Determine the (x, y) coordinate at the center of the cell enclosing the given text.  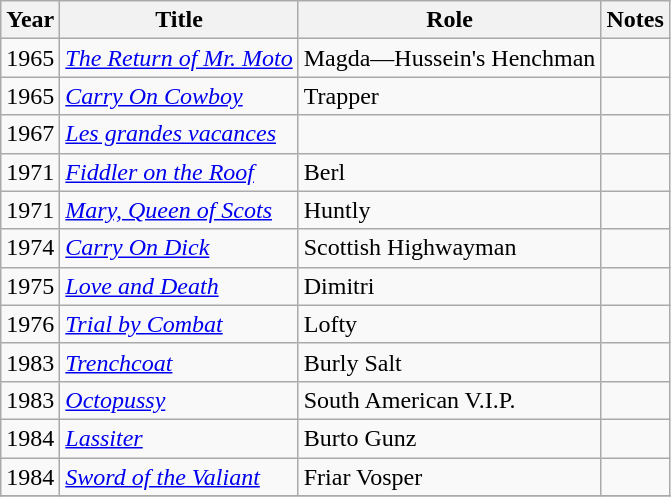
Title (179, 20)
Trial by Combat (179, 324)
South American V.I.P. (450, 400)
Trenchcoat (179, 362)
Carry On Cowboy (179, 96)
The Return of Mr. Moto (179, 58)
Year (30, 20)
Sword of the Valiant (179, 477)
Octopussy (179, 400)
1974 (30, 248)
1976 (30, 324)
Friar Vosper (450, 477)
Trapper (450, 96)
1975 (30, 286)
Huntly (450, 210)
Role (450, 20)
Lofty (450, 324)
Berl (450, 172)
Mary, Queen of Scots (179, 210)
Magda—Hussein's Henchman (450, 58)
1967 (30, 134)
Notes (635, 20)
Burly Salt (450, 362)
Lassiter (179, 438)
Fiddler on the Roof (179, 172)
Les grandes vacances (179, 134)
Burto Gunz (450, 438)
Carry On Dick (179, 248)
Dimitri (450, 286)
Scottish Highwayman (450, 248)
Love and Death (179, 286)
